Search for the cell housing the specified text and yield its (x, y) center coordinate. 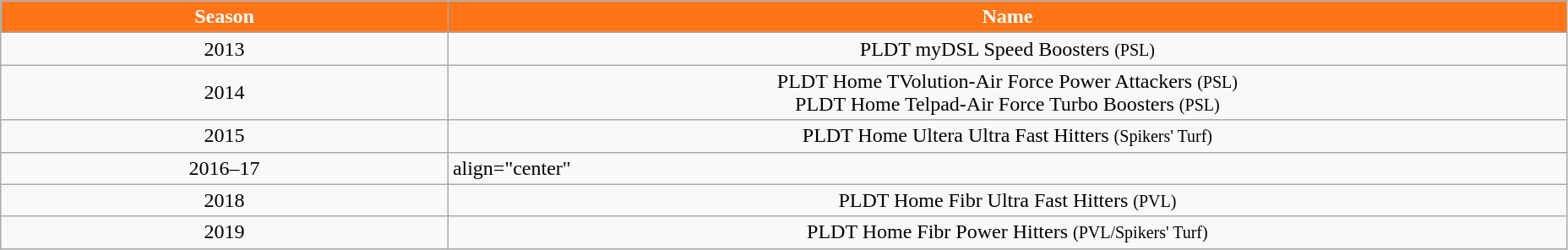
PLDT Home Fibr Ultra Fast Hitters (PVL) (1007, 200)
Name (1007, 17)
2015 (225, 136)
2018 (225, 200)
PLDT Home Fibr Power Hitters (PVL/Spikers' Turf) (1007, 232)
2019 (225, 232)
2016–17 (225, 168)
2014 (225, 93)
2013 (225, 49)
PLDT Home Ultera Ultra Fast Hitters (Spikers' Turf) (1007, 136)
Season (225, 17)
align="center" (1007, 168)
PLDT Home TVolution-Air Force Power Attackers (PSL)PLDT Home Telpad-Air Force Turbo Boosters (PSL) (1007, 93)
PLDT myDSL Speed Boosters (PSL) (1007, 49)
